For the text-containing cell, return its midpoint in (X, Y) coordinate format. 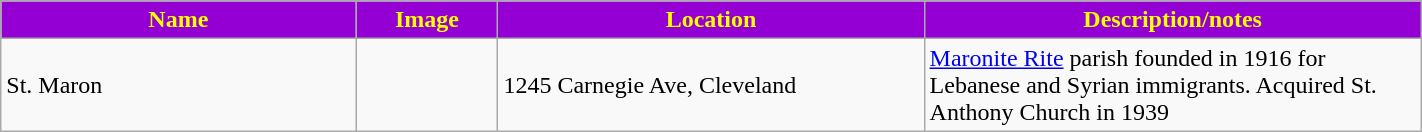
Maronite Rite parish founded in 1916 for Lebanese and Syrian immigrants. Acquired St. Anthony Church in 1939 (1172, 85)
St. Maron (178, 85)
Image (427, 20)
Location (711, 20)
1245 Carnegie Ave, Cleveland (711, 85)
Description/notes (1172, 20)
Name (178, 20)
